Locate the cell with the specified text and output its (x, y) center coordinate. 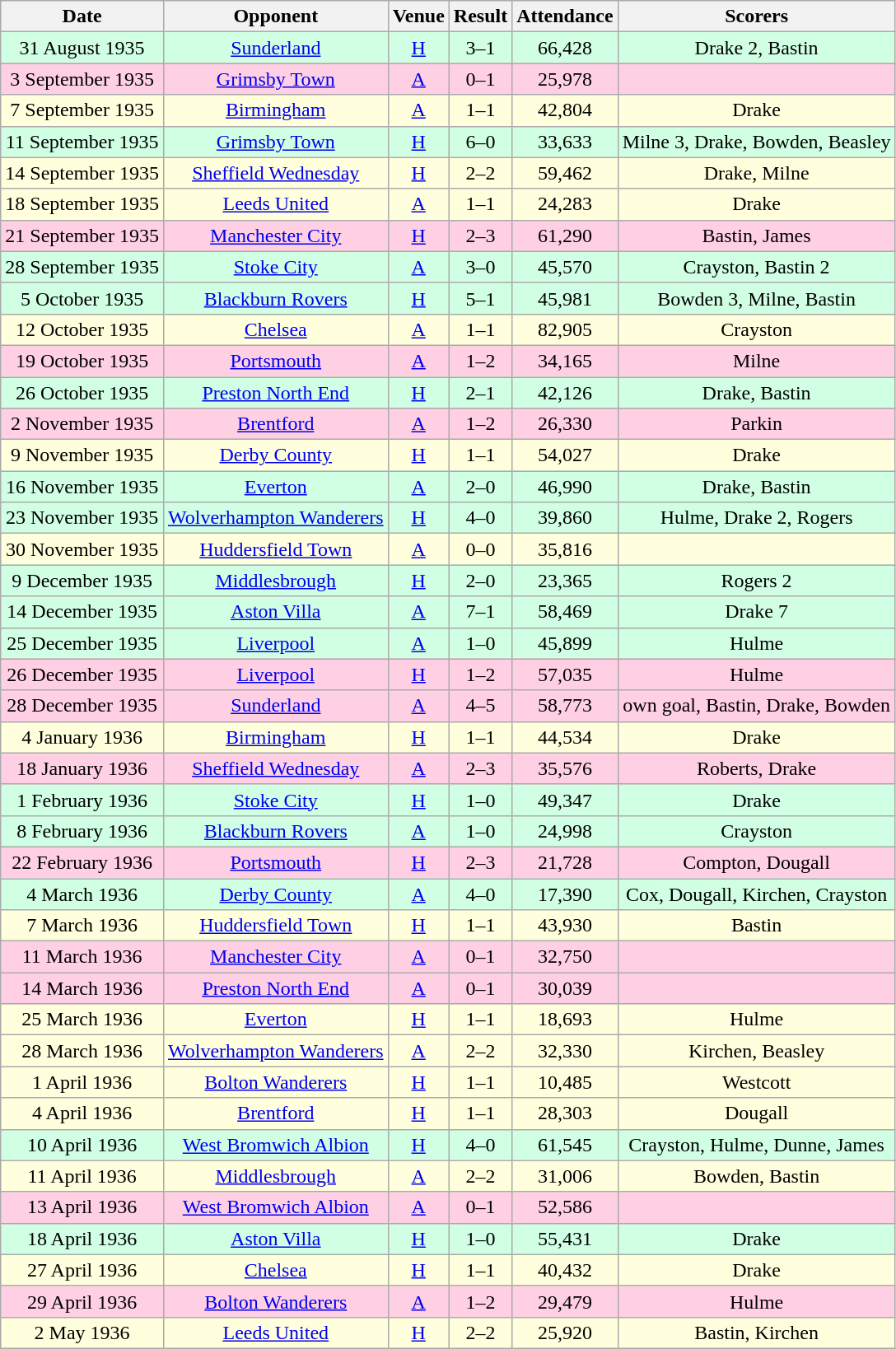
42,804 (565, 110)
11 April 1936 (82, 1176)
14 December 1935 (82, 612)
Venue (418, 16)
42,126 (565, 393)
22 February 1936 (82, 862)
Cox, Dougall, Kirchen, Crayston (756, 894)
25,978 (565, 79)
9 December 1935 (82, 581)
49,347 (565, 800)
24,998 (565, 831)
4–5 (480, 706)
Parkin (756, 424)
Milne (756, 361)
25 December 1935 (82, 643)
Drake 7 (756, 612)
1 April 1936 (82, 1082)
57,035 (565, 674)
45,899 (565, 643)
61,545 (565, 1145)
5 October 1935 (82, 298)
Westcott (756, 1082)
11 March 1936 (82, 957)
58,469 (565, 612)
3 September 1935 (82, 79)
Bowden, Bastin (756, 1176)
Opponent (275, 16)
52,586 (565, 1207)
7 September 1935 (82, 110)
32,330 (565, 1051)
55,431 (565, 1239)
45,570 (565, 267)
1 February 1936 (82, 800)
Bastin (756, 926)
82,905 (565, 329)
54,027 (565, 455)
Attendance (565, 16)
45,981 (565, 298)
34,165 (565, 361)
21 September 1935 (82, 236)
33,633 (565, 142)
2 November 1935 (82, 424)
26 October 1935 (82, 393)
10,485 (565, 1082)
Milne 3, Drake, Bowden, Beasley (756, 142)
Roberts, Drake (756, 768)
2 May 1936 (82, 1333)
35,816 (565, 549)
19 October 1935 (82, 361)
Kirchen, Beasley (756, 1051)
28 December 1935 (82, 706)
4 January 1936 (82, 737)
9 November 1935 (82, 455)
2–1 (480, 393)
14 March 1936 (82, 988)
25 March 1936 (82, 1020)
14 September 1935 (82, 173)
11 September 1935 (82, 142)
24,283 (565, 204)
25,920 (565, 1333)
35,576 (565, 768)
43,930 (565, 926)
28 September 1935 (82, 267)
Bastin, Kirchen (756, 1333)
32,750 (565, 957)
23 November 1935 (82, 518)
Hulme, Drake 2, Rogers (756, 518)
0–0 (480, 549)
Crayston, Bastin 2 (756, 267)
Crayston, Hulme, Dunne, James (756, 1145)
28 March 1936 (82, 1051)
18 January 1936 (82, 768)
46,990 (565, 487)
29,479 (565, 1301)
7 March 1936 (82, 926)
Dougall (756, 1113)
58,773 (565, 706)
30,039 (565, 988)
Drake, Milne (756, 173)
Date (82, 16)
Scorers (756, 16)
10 April 1936 (82, 1145)
3–0 (480, 267)
5–1 (480, 298)
13 April 1936 (82, 1207)
26 December 1935 (82, 674)
39,860 (565, 518)
61,290 (565, 236)
31 August 1935 (82, 48)
30 November 1935 (82, 549)
21,728 (565, 862)
44,534 (565, 737)
Bowden 3, Milne, Bastin (756, 298)
66,428 (565, 48)
23,365 (565, 581)
17,390 (565, 894)
3–1 (480, 48)
Rogers 2 (756, 581)
27 April 1936 (82, 1270)
Result (480, 16)
8 February 1936 (82, 831)
4 March 1936 (82, 894)
26,330 (565, 424)
6–0 (480, 142)
18,693 (565, 1020)
Compton, Dougall (756, 862)
own goal, Bastin, Drake, Bowden (756, 706)
18 April 1936 (82, 1239)
Bastin, James (756, 236)
59,462 (565, 173)
29 April 1936 (82, 1301)
4 April 1936 (82, 1113)
12 October 1935 (82, 329)
28,303 (565, 1113)
Drake 2, Bastin (756, 48)
31,006 (565, 1176)
18 September 1935 (82, 204)
7–1 (480, 612)
40,432 (565, 1270)
16 November 1935 (82, 487)
